For the text-containing cell, return its midpoint in (x, y) coordinate format. 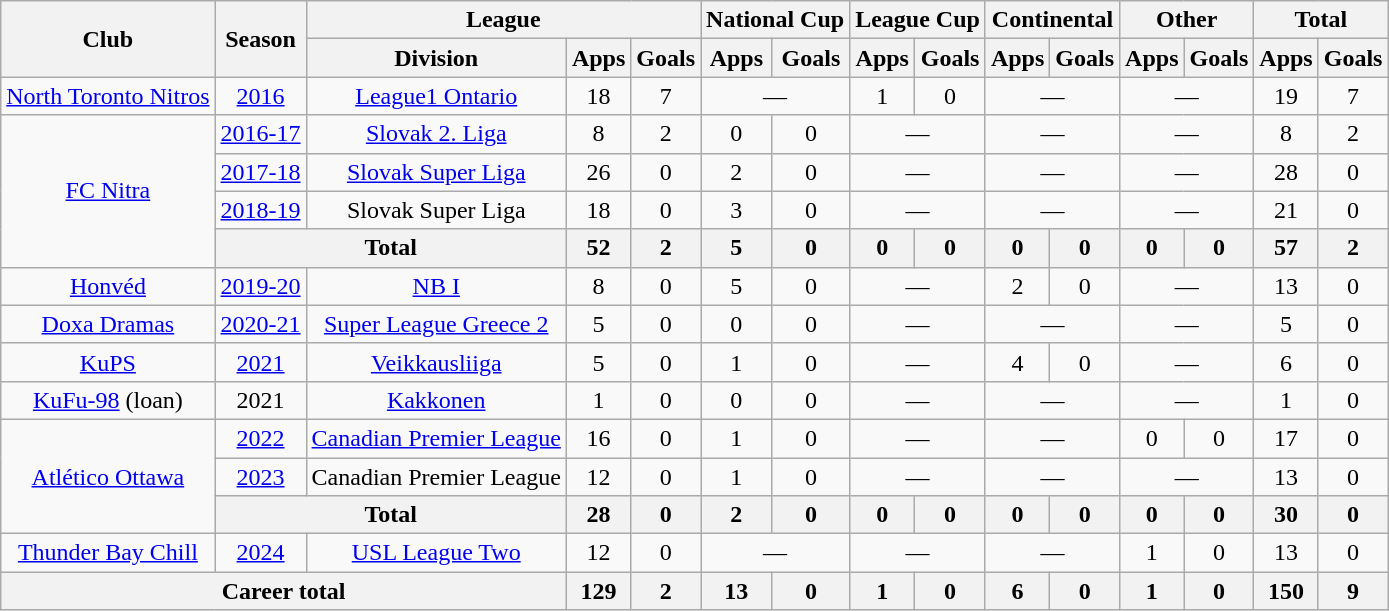
Slovak 2. Liga (436, 134)
16 (598, 438)
2022 (260, 438)
30 (1286, 515)
Division (436, 58)
4 (1017, 362)
26 (598, 172)
2023 (260, 477)
KuPS (108, 362)
2019-20 (260, 286)
9 (1353, 591)
Club (108, 39)
League1 Ontario (436, 96)
Season (260, 39)
FC Nitra (108, 191)
2017-18 (260, 172)
KuFu-98 (loan) (108, 400)
National Cup (776, 20)
150 (1286, 591)
Thunder Bay Chill (108, 553)
2018-19 (260, 210)
17 (1286, 438)
129 (598, 591)
Honvéd (108, 286)
Doxa Dramas (108, 324)
2024 (260, 553)
19 (1286, 96)
3 (737, 210)
2016-17 (260, 134)
League Cup (918, 20)
57 (1286, 248)
North Toronto Nitros (108, 96)
2016 (260, 96)
Veikkausliiga (436, 362)
21 (1286, 210)
Continental (1052, 20)
2020-21 (260, 324)
Other (1187, 20)
Super League Greece 2 (436, 324)
USL League Two (436, 553)
Atlético Ottawa (108, 476)
League (503, 20)
Career total (284, 591)
NB I (436, 286)
Kakkonen (436, 400)
52 (598, 248)
